Provide the [x, y] coordinate of the cell's center where the given text is located.  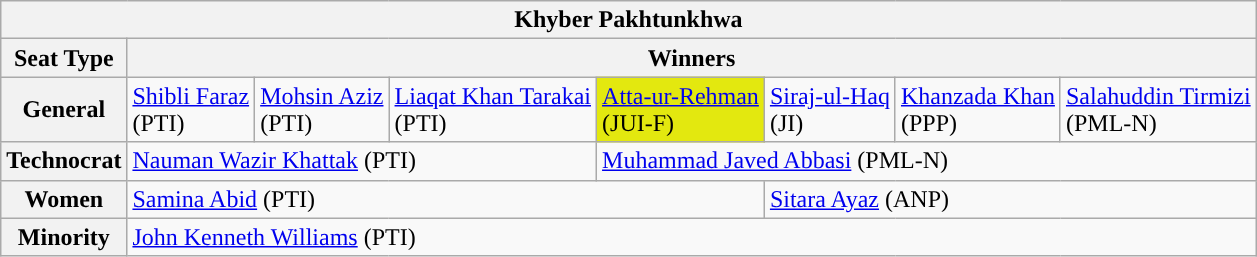
Sitara Ayaz (ANP) [1010, 199]
Winners [692, 58]
Women [64, 199]
Seat Type [64, 58]
General [64, 110]
Shibli Faraz(PTI) [191, 110]
Liaqat Khan Tarakai(PTI) [493, 110]
Khyber Pakhtunkhwa [628, 20]
Mohsin Aziz(PTI) [322, 110]
Salahuddin Tirmizi(PML-N) [1158, 110]
Siraj-ul-Haq(JI) [830, 110]
Samina Abid (PTI) [446, 199]
Atta-ur-Rehman(JUI-F) [681, 110]
Nauman Wazir Khattak (PTI) [362, 161]
Minority [64, 237]
Technocrat [64, 161]
Muhammad Javed Abbasi (PML-N) [927, 161]
John Kenneth Williams (PTI) [692, 237]
Khanzada Khan(PPP) [978, 110]
